Determine the (X, Y) coordinate at the center of the cell enclosing the given text.  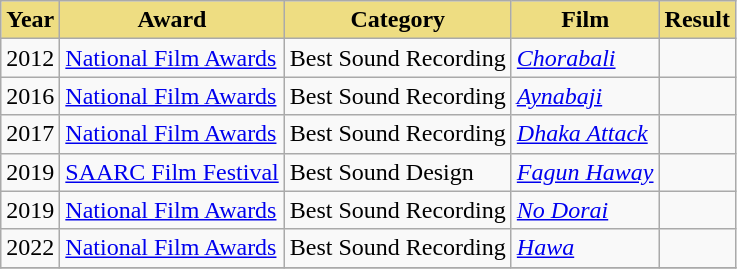
Dhaka Attack (585, 134)
2022 (30, 248)
Award (172, 20)
2016 (30, 96)
Result (697, 20)
Film (585, 20)
2012 (30, 58)
SAARC Film Festival (172, 172)
Fagun Haway (585, 172)
Aynabaji (585, 96)
Best Sound Design (398, 172)
Year (30, 20)
2017 (30, 134)
Hawa (585, 248)
No Dorai (585, 210)
Category (398, 20)
Chorabali (585, 58)
